Identify which cell holds the provided text, then report its [X, Y] central coordinate. 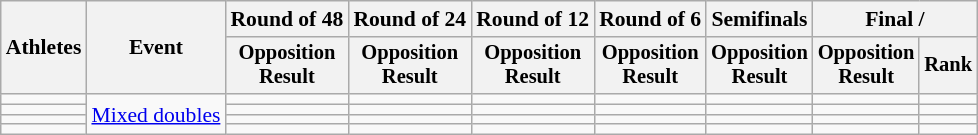
Round of 48 [286, 19]
Rank [948, 66]
Round of 6 [650, 19]
Round of 24 [410, 19]
Event [156, 48]
Semifinals [760, 19]
Mixed doubles [156, 114]
Final / [895, 19]
Athletes [44, 48]
Round of 12 [532, 19]
